Identify which cell holds the provided text, then report its (x, y) central coordinate. 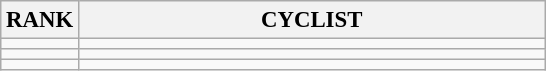
RANK (40, 20)
CYCLIST (312, 20)
